Pinpoint the cell where the given text exists, returning its [X, Y] midpoint coordinate. 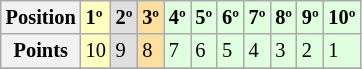
5 [230, 51]
9º [310, 17]
7º [258, 17]
8º [284, 17]
7 [178, 51]
1º [96, 17]
3 [284, 51]
4 [258, 51]
Position [41, 17]
6 [204, 51]
8 [150, 51]
2 [310, 51]
Points [41, 51]
9 [124, 51]
2º [124, 17]
3º [150, 17]
5º [204, 17]
10 [96, 51]
1 [342, 51]
6º [230, 17]
4º [178, 17]
10º [342, 17]
